Identify which cell holds the provided text, then report its (x, y) central coordinate. 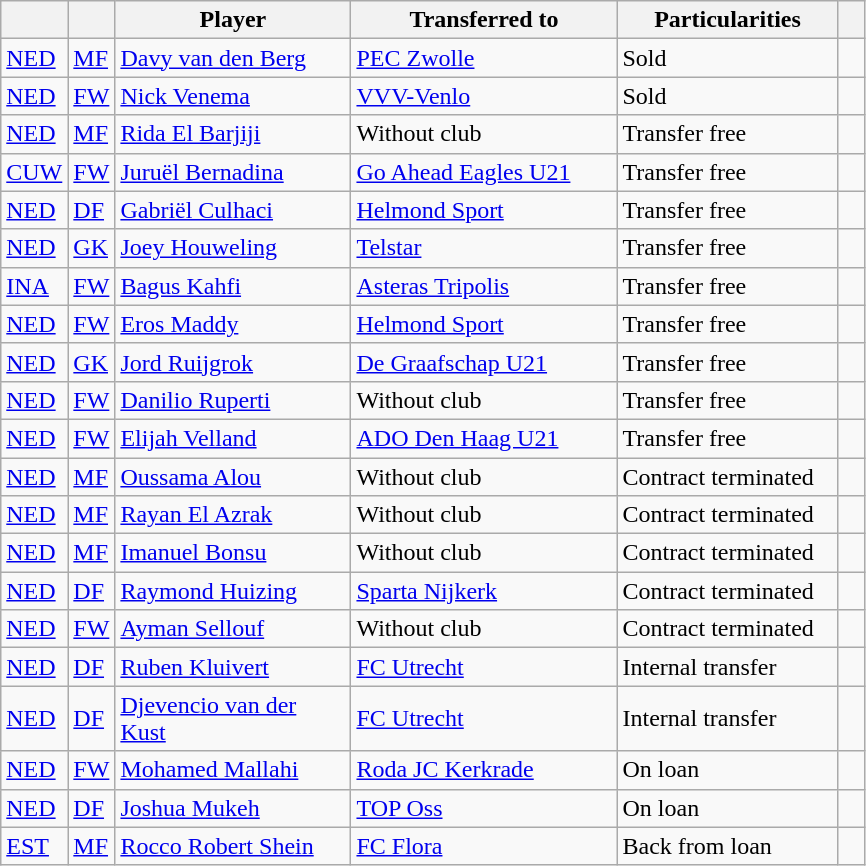
VVV-Venlo (484, 96)
Nick Venema (233, 96)
Raymond Huizing (233, 591)
Bagus Kahfi (233, 286)
Go Ahead Eagles U21 (484, 172)
De Graafschap U21 (484, 362)
Asteras Tripolis (484, 286)
Back from loan (728, 846)
Danilio Ruperti (233, 400)
INA (34, 286)
PEC Zwolle (484, 58)
FC Flora (484, 846)
Rayan El Azrak (233, 515)
Djevencio van der Kust (233, 718)
Oussama Alou (233, 477)
Ruben Kluivert (233, 667)
Imanuel Bonsu (233, 553)
Davy van den Berg (233, 58)
Mohamed Mallahi (233, 770)
Sparta Nijkerk (484, 591)
Telstar (484, 248)
Player (233, 20)
Gabriël Culhaci (233, 210)
Rida El Barjiji (233, 134)
Jord Ruijgrok (233, 362)
Joey Houweling (233, 248)
ADO Den Haag U21 (484, 438)
CUW (34, 172)
Roda JC Kerkrade (484, 770)
Juruël Bernadina (233, 172)
Ayman Sellouf (233, 629)
Elijah Velland (233, 438)
Eros Maddy (233, 324)
EST (34, 846)
TOP Oss (484, 808)
Joshua Mukeh (233, 808)
Particularities (728, 20)
Transferred to (484, 20)
Rocco Robert Shein (233, 846)
